Determine the [X, Y] coordinate at the center of the cell enclosing the given text.  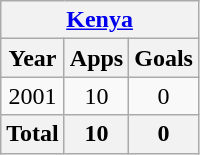
Kenya [100, 20]
Apps [96, 58]
Year [33, 58]
Total [33, 134]
Goals [164, 58]
2001 [33, 96]
